Capture the cell that displays the provided text and extract its [X, Y] central coordinate. 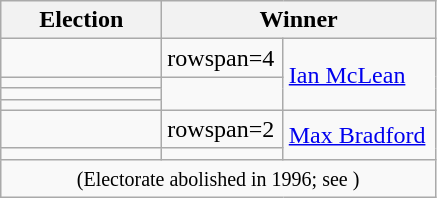
rowspan=2 [222, 129]
Election [82, 20]
Max Bradford [359, 134]
Ian McLean [359, 74]
(Electorate abolished in 1996; see ) [218, 178]
Winner [299, 20]
rowspan=4 [222, 58]
